Return [X, Y] of the center of cell containing provided text 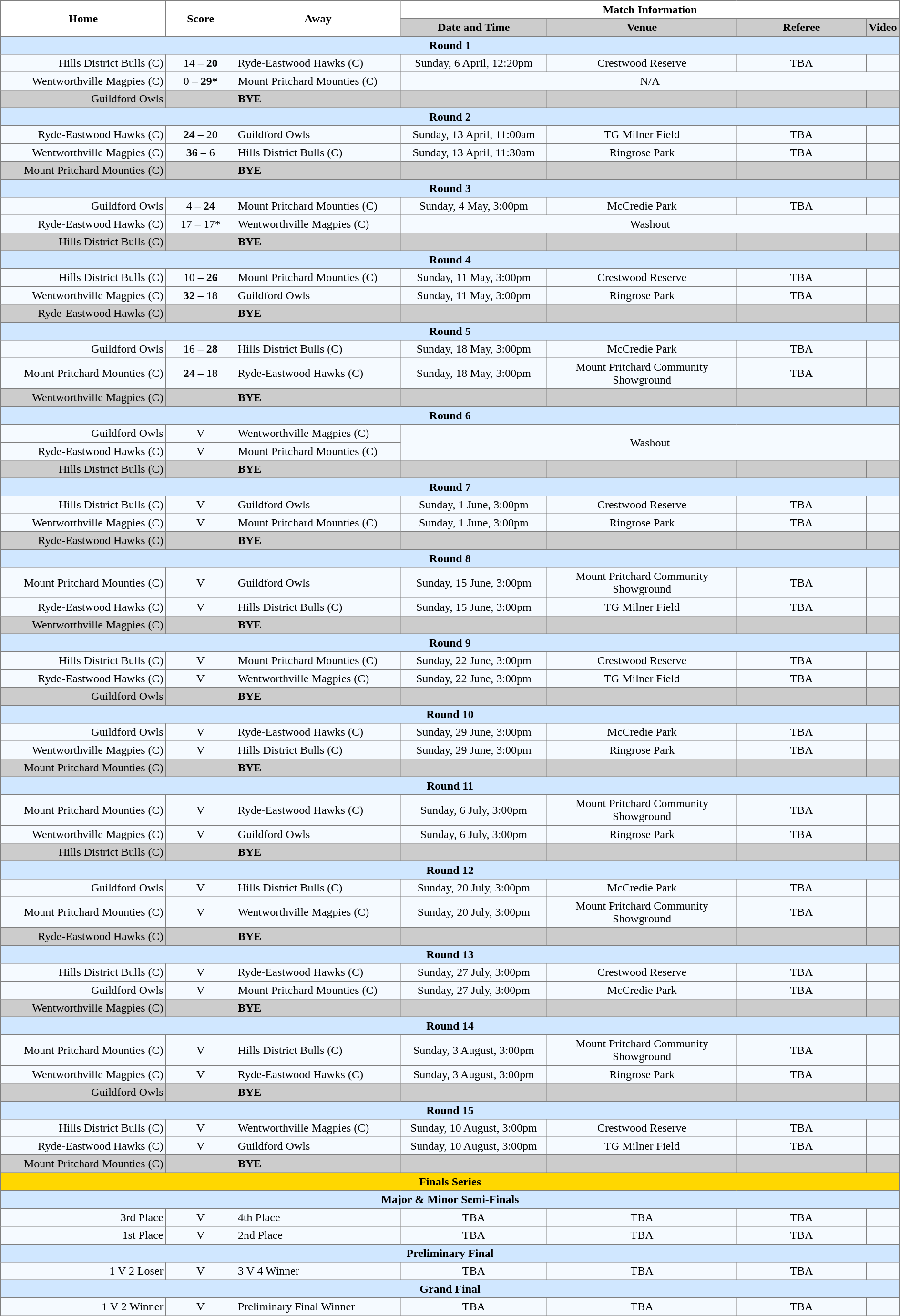
Round 8 [450, 558]
16 – 28 [201, 349]
Video [883, 28]
1st Place [83, 1235]
Round 6 [450, 415]
Home [83, 18]
N/A [650, 81]
Venue [642, 28]
Round 15 [450, 1110]
Sunday, 4 May, 3:00pm [474, 206]
Referee [802, 28]
Round 7 [450, 487]
Score [201, 18]
Finals Series [450, 1182]
24 – 20 [201, 135]
0 – 29* [201, 81]
1 V 2 Loser [83, 1271]
Match Information [650, 10]
3rd Place [83, 1217]
Round 14 [450, 1026]
Round 9 [450, 643]
14 – 20 [201, 63]
Round 11 [450, 786]
Round 3 [450, 188]
24 – 18 [201, 373]
Round 4 [450, 260]
Sunday, 13 April, 11:00am [474, 135]
Preliminary Final Winner [318, 1307]
4 – 24 [201, 206]
3 V 4 Winner [318, 1271]
Preliminary Final [450, 1253]
Date and Time [474, 28]
36 – 6 [201, 152]
Grand Final [450, 1289]
32 – 18 [201, 295]
Round 13 [450, 954]
Round 1 [450, 45]
2nd Place [318, 1235]
10 – 26 [201, 278]
Sunday, 13 April, 11:30am [474, 152]
Away [318, 18]
Major & Minor Semi-Finals [450, 1200]
17 – 17* [201, 224]
Round 10 [450, 714]
1 V 2 Winner [83, 1307]
Sunday, 6 April, 12:20pm [474, 63]
Round 12 [450, 870]
Round 5 [450, 331]
4th Place [318, 1217]
Round 2 [450, 117]
